Return the (X, Y) coordinate for the center point of the cell that contains the specified text.  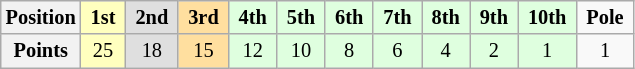
18 (152, 51)
6th (349, 17)
4 (446, 51)
1st (104, 17)
2 (494, 51)
8th (446, 17)
8 (349, 51)
2nd (152, 17)
3rd (203, 17)
Pole (604, 17)
9th (494, 17)
Position (41, 17)
25 (104, 51)
15 (203, 51)
10 (301, 51)
7th (397, 17)
5th (301, 17)
Points (41, 51)
4th (253, 17)
10th (547, 17)
6 (397, 51)
12 (253, 51)
